Determine the (x, y) coordinate at the center of the cell enclosing the given text.  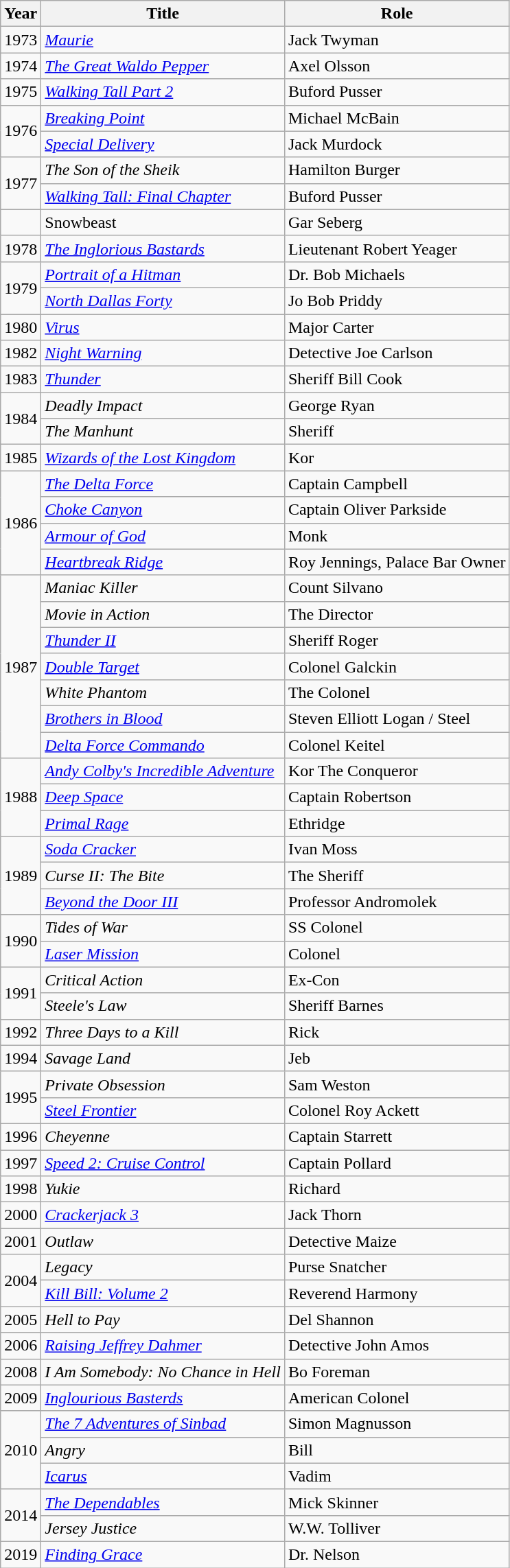
Bo Foreman (397, 1372)
Hamilton Burger (397, 170)
Captain Campbell (397, 484)
Night Warning (163, 353)
Role (397, 14)
Primal Rage (163, 823)
2008 (21, 1372)
Dr. Bob Michaels (397, 274)
Title (163, 14)
Kill Bill: Volume 2 (163, 1294)
Sheriff (397, 432)
Reverend Harmony (397, 1294)
Professor Andromolek (397, 902)
Ivan Moss (397, 850)
Detective John Amos (397, 1346)
Breaking Point (163, 118)
Colonel Galckin (397, 666)
2001 (21, 1241)
1974 (21, 66)
Jo Bob Priddy (397, 301)
Sheriff Barnes (397, 1006)
Finding Grace (163, 1554)
Bill (397, 1450)
1979 (21, 288)
White Phantom (163, 692)
Sam Weston (397, 1084)
Deep Space (163, 797)
Raising Jeffrey Dahmer (163, 1346)
Thunder (163, 379)
Maurie (163, 40)
Captain Oliver Parkside (397, 510)
Double Target (163, 666)
The Inglorious Bastards (163, 248)
Lieutenant Robert Yeager (397, 248)
Snowbeast (163, 222)
Jeb (397, 1058)
1989 (21, 876)
Ex-Con (397, 980)
Ethridge (397, 823)
1987 (21, 666)
Jack Murdock (397, 144)
Critical Action (163, 980)
The 7 Adventures of Sinbad (163, 1424)
2009 (21, 1398)
Legacy (163, 1267)
Movie in Action (163, 614)
Portrait of a Hitman (163, 274)
Soda Cracker (163, 850)
Mick Skinner (397, 1502)
The Colonel (397, 692)
Year (21, 14)
The Sheriff (397, 876)
Walking Tall: Final Chapter (163, 196)
Choke Canyon (163, 510)
Captain Pollard (397, 1163)
The Manhunt (163, 432)
Angry (163, 1450)
Rick (397, 1032)
1991 (21, 993)
Virus (163, 327)
Major Carter (397, 327)
The Dependables (163, 1502)
Vadim (397, 1476)
Beyond the Door III (163, 902)
Axel Olsson (397, 66)
2004 (21, 1280)
Maniac Killer (163, 588)
Speed 2: Cruise Control (163, 1163)
Cheyenne (163, 1136)
Brothers in Blood (163, 718)
SS Colonel (397, 928)
1992 (21, 1032)
2019 (21, 1554)
1997 (21, 1163)
Private Obsession (163, 1084)
1973 (21, 40)
1998 (21, 1189)
The Delta Force (163, 484)
1975 (21, 92)
Kor (397, 458)
1978 (21, 248)
1982 (21, 353)
1986 (21, 523)
The Great Waldo Pepper (163, 66)
North Dallas Forty (163, 301)
Count Silvano (397, 588)
Captain Robertson (397, 797)
1990 (21, 941)
Crackerjack 3 (163, 1215)
Monk (397, 536)
2005 (21, 1320)
Gar Seberg (397, 222)
1977 (21, 183)
Wizards of the Lost Kingdom (163, 458)
Jack Thorn (397, 1215)
Colonel (397, 954)
1983 (21, 379)
1996 (21, 1136)
Sheriff Roger (397, 640)
2000 (21, 1215)
Three Days to a Kill (163, 1032)
Simon Magnusson (397, 1424)
Colonel Keitel (397, 745)
Yukie (163, 1189)
Detective Joe Carlson (397, 353)
Curse II: The Bite (163, 876)
Hell to Pay (163, 1320)
Colonel Roy Ackett (397, 1110)
W.W. Tolliver (397, 1528)
Savage Land (163, 1058)
2014 (21, 1515)
Andy Colby's Incredible Adventure (163, 771)
Roy Jennings, Palace Bar Owner (397, 562)
Sheriff Bill Cook (397, 379)
Jack Twyman (397, 40)
Special Delivery (163, 144)
2006 (21, 1346)
Del Shannon (397, 1320)
The Son of the Sheik (163, 170)
Thunder II (163, 640)
Richard (397, 1189)
Deadly Impact (163, 406)
1985 (21, 458)
1976 (21, 131)
American Colonel (397, 1398)
The Director (397, 614)
George Ryan (397, 406)
Captain Starrett (397, 1136)
1980 (21, 327)
Walking Tall Part 2 (163, 92)
Steven Elliott Logan / Steel (397, 718)
Jersey Justice (163, 1528)
1994 (21, 1058)
Inglourious Basterds (163, 1398)
Detective Maize (397, 1241)
Armour of God (163, 536)
I Am Somebody: No Chance in Hell (163, 1372)
Heartbreak Ridge (163, 562)
Delta Force Commando (163, 745)
Icarus (163, 1476)
Laser Mission (163, 954)
Tides of War (163, 928)
1988 (21, 797)
1995 (21, 1097)
Steel Frontier (163, 1110)
1984 (21, 419)
Dr. Nelson (397, 1554)
Outlaw (163, 1241)
2010 (21, 1450)
Kor The Conqueror (397, 771)
Purse Snatcher (397, 1267)
Michael McBain (397, 118)
Steele's Law (163, 1006)
